Return the (X, Y) coordinate for the center point of the cell that contains the specified text.  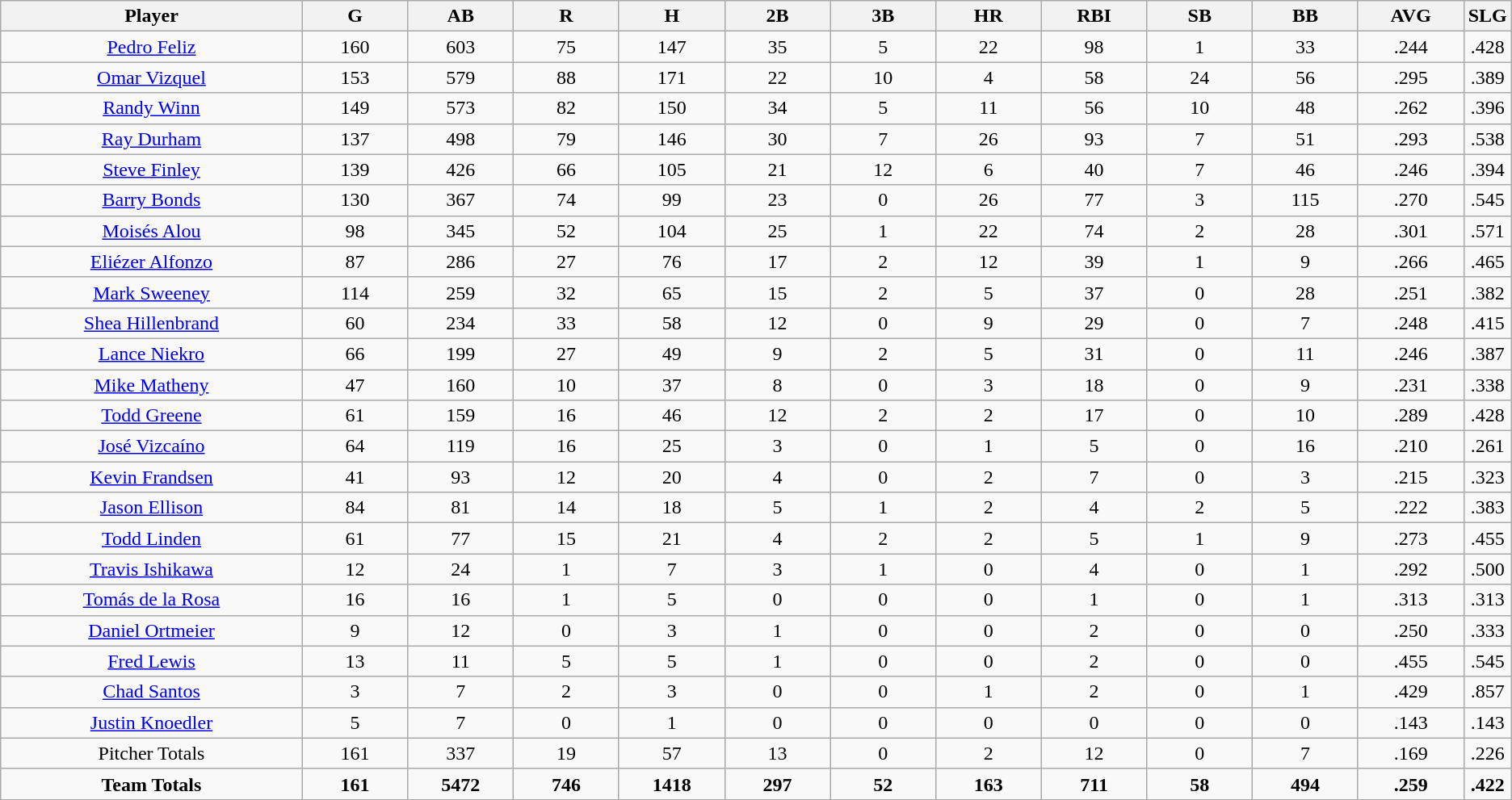
Mark Sweeney (152, 292)
75 (567, 47)
603 (460, 47)
Moisés Alou (152, 231)
711 (1094, 784)
20 (672, 477)
297 (777, 784)
.259 (1410, 784)
Barry Bonds (152, 200)
Todd Greene (152, 416)
.226 (1488, 753)
14 (567, 508)
.323 (1488, 477)
.215 (1410, 477)
259 (460, 292)
32 (567, 292)
.387 (1488, 354)
337 (460, 753)
AVG (1410, 16)
AB (460, 16)
47 (355, 385)
Justin Knoedler (152, 723)
.251 (1410, 292)
82 (567, 108)
494 (1305, 784)
.266 (1410, 262)
.273 (1410, 538)
23 (777, 200)
.301 (1410, 231)
81 (460, 508)
Jason Ellison (152, 508)
84 (355, 508)
2B (777, 16)
49 (672, 354)
41 (355, 477)
147 (672, 47)
.382 (1488, 292)
163 (989, 784)
Travis Ishikawa (152, 569)
.429 (1410, 692)
.295 (1410, 77)
José Vizcaíno (152, 446)
Pedro Feliz (152, 47)
3B (884, 16)
64 (355, 446)
.389 (1488, 77)
.538 (1488, 139)
119 (460, 446)
65 (672, 292)
.250 (1410, 630)
.857 (1488, 692)
104 (672, 231)
SB (1200, 16)
Omar Vizquel (152, 77)
Randy Winn (152, 108)
Chad Santos (152, 692)
.383 (1488, 508)
.289 (1410, 416)
234 (460, 323)
87 (355, 262)
48 (1305, 108)
Pitcher Totals (152, 753)
.248 (1410, 323)
.415 (1488, 323)
34 (777, 108)
.231 (1410, 385)
498 (460, 139)
6 (989, 170)
Player (152, 16)
HR (989, 16)
RBI (1094, 16)
426 (460, 170)
Mike Matheny (152, 385)
30 (777, 139)
150 (672, 108)
.394 (1488, 170)
.270 (1410, 200)
153 (355, 77)
149 (355, 108)
Ray Durham (152, 139)
Steve Finley (152, 170)
Fred Lewis (152, 661)
SLG (1488, 16)
R (567, 16)
Todd Linden (152, 538)
139 (355, 170)
5472 (460, 784)
.262 (1410, 108)
31 (1094, 354)
76 (672, 262)
Tomás de la Rosa (152, 600)
.222 (1410, 508)
1418 (672, 784)
137 (355, 139)
88 (567, 77)
.500 (1488, 569)
.292 (1410, 569)
.210 (1410, 446)
.338 (1488, 385)
.465 (1488, 262)
146 (672, 139)
.169 (1410, 753)
29 (1094, 323)
40 (1094, 170)
Eliézer Alfonzo (152, 262)
159 (460, 416)
345 (460, 231)
BB (1305, 16)
286 (460, 262)
Daniel Ortmeier (152, 630)
57 (672, 753)
35 (777, 47)
746 (567, 784)
39 (1094, 262)
Kevin Frandsen (152, 477)
114 (355, 292)
171 (672, 77)
Lance Niekro (152, 354)
G (355, 16)
51 (1305, 139)
Team Totals (152, 784)
99 (672, 200)
.571 (1488, 231)
367 (460, 200)
.396 (1488, 108)
199 (460, 354)
19 (567, 753)
115 (1305, 200)
130 (355, 200)
.261 (1488, 446)
60 (355, 323)
.293 (1410, 139)
.422 (1488, 784)
H (672, 16)
79 (567, 139)
579 (460, 77)
573 (460, 108)
.333 (1488, 630)
Shea Hillenbrand (152, 323)
105 (672, 170)
8 (777, 385)
.244 (1410, 47)
